Extract the (x, y) coordinate from the center of the cell holding the provided text.  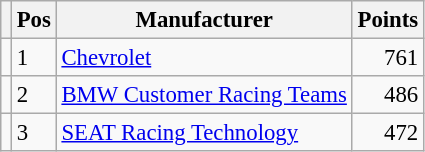
Pos (34, 20)
486 (388, 95)
3 (34, 133)
1 (34, 58)
472 (388, 133)
Chevrolet (204, 58)
761 (388, 58)
SEAT Racing Technology (204, 133)
Manufacturer (204, 20)
BMW Customer Racing Teams (204, 95)
2 (34, 95)
Points (388, 20)
